Scan for the cell matching the given text and deliver its [X, Y] coordinate at center. 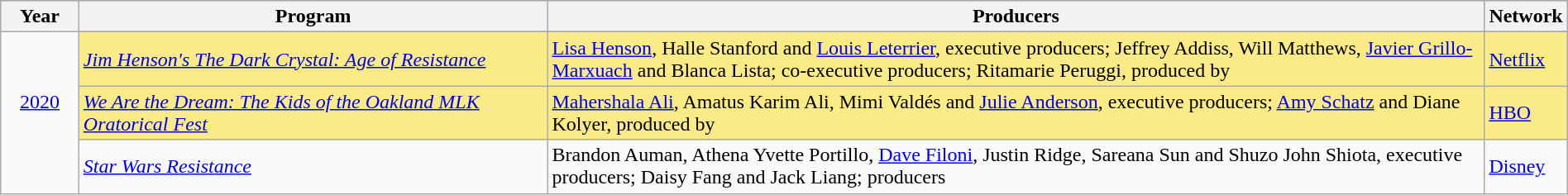
Star Wars Resistance [313, 167]
We Are the Dream: The Kids of the Oakland MLK Oratorical Fest [313, 112]
Disney [1526, 167]
2020 [40, 112]
Program [313, 17]
Mahershala Ali, Amatus Karim Ali, Mimi Valdés and Julie Anderson, executive producers; Amy Schatz and Diane Kolyer, produced by [1016, 112]
Jim Henson's The Dark Crystal: Age of Resistance [313, 59]
Network [1526, 17]
Netflix [1526, 59]
Year [40, 17]
Producers [1016, 17]
HBO [1526, 112]
